Identify which cell holds the provided text, then report its (x, y) central coordinate. 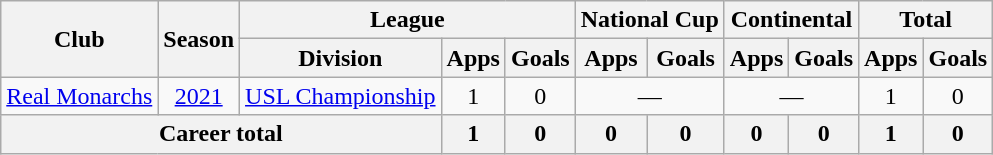
Career total (221, 134)
Division (341, 58)
Real Monarchs (80, 96)
Continental (791, 20)
League (408, 20)
Total (926, 20)
USL Championship (341, 96)
Season (199, 39)
National Cup (650, 20)
2021 (199, 96)
Club (80, 39)
